Identify which cell holds the provided text, then report its [X, Y] central coordinate. 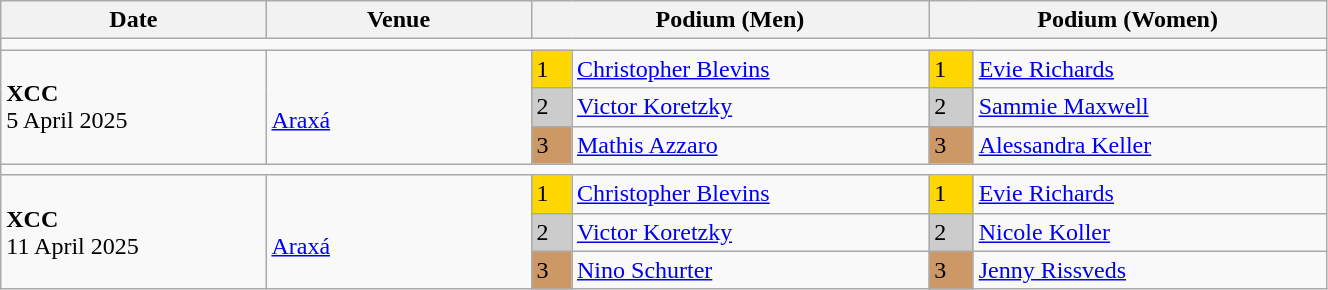
Jenny Rissveds [1150, 270]
Sammie Maxwell [1150, 107]
Mathis Azzaro [750, 145]
Venue [398, 20]
Date [134, 20]
Podium (Women) [1128, 20]
Alessandra Keller [1150, 145]
Nicole Koller [1150, 232]
Nino Schurter [750, 270]
XCC5 April 2025 [134, 107]
XCC 11 April 2025 [134, 232]
Podium (Men) [730, 20]
